Output the (X, Y) coordinate of the center of the cell containing the given text.  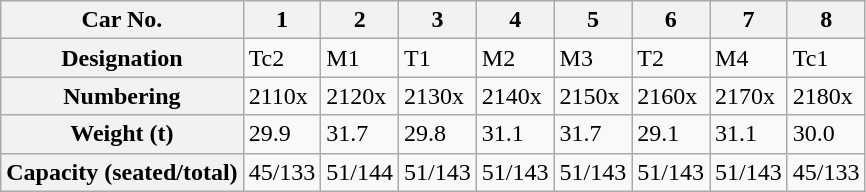
2130x (438, 96)
5 (593, 20)
3 (438, 20)
2150x (593, 96)
T1 (438, 58)
M4 (749, 58)
7 (749, 20)
Numbering (122, 96)
M1 (360, 58)
Car No. (122, 20)
2110x (282, 96)
Weight (t) (122, 134)
Designation (122, 58)
2 (360, 20)
2160x (671, 96)
6 (671, 20)
2170x (749, 96)
29.8 (438, 134)
T2 (671, 58)
Capacity (seated/total) (122, 172)
1 (282, 20)
29.1 (671, 134)
Tc1 (826, 58)
2140x (515, 96)
Tc2 (282, 58)
51/144 (360, 172)
M2 (515, 58)
2120x (360, 96)
M3 (593, 58)
2180x (826, 96)
30.0 (826, 134)
29.9 (282, 134)
8 (826, 20)
4 (515, 20)
